Locate the cell with the specified text and output its [x, y] center coordinate. 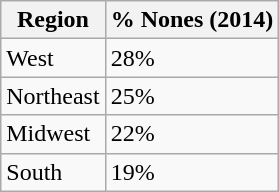
% Nones (2014) [192, 20]
Region [53, 20]
Northeast [53, 96]
South [53, 172]
West [53, 58]
Midwest [53, 134]
19% [192, 172]
28% [192, 58]
25% [192, 96]
22% [192, 134]
